Pinpoint the cell where the given text exists, returning its (x, y) midpoint coordinate. 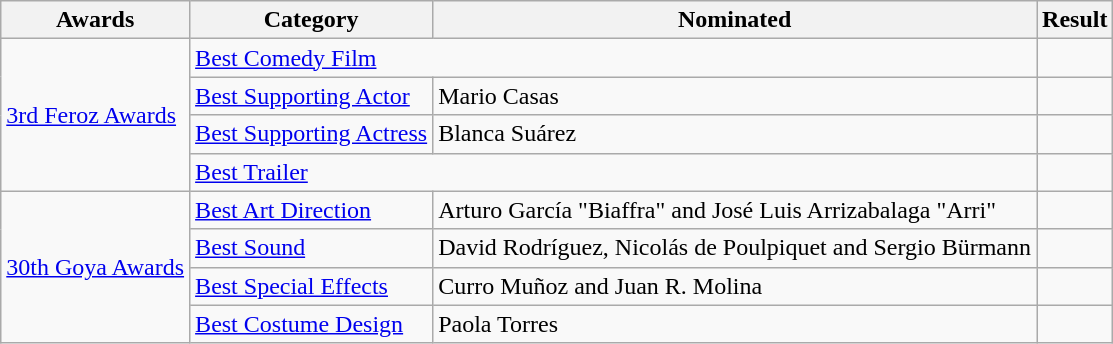
Best Art Direction (312, 210)
Arturo García "Biaffra" and José Luis Arrizabalaga "Arri" (735, 210)
Curro Muñoz and Juan R. Molina (735, 286)
Best Supporting Actor (312, 96)
Best Special Effects (312, 286)
Category (312, 20)
Best Trailer (614, 172)
Mario Casas (735, 96)
30th Goya Awards (96, 267)
Nominated (735, 20)
Best Costume Design (312, 324)
Blanca Suárez (735, 134)
Awards (96, 20)
Best Comedy Film (614, 58)
Best Supporting Actress (312, 134)
3rd Feroz Awards (96, 115)
Paola Torres (735, 324)
Result (1075, 20)
Best Sound (312, 248)
David Rodríguez, Nicolás de Poulpiquet and Sergio Bürmann (735, 248)
